Locate the cell with the specified text and output its (x, y) center coordinate. 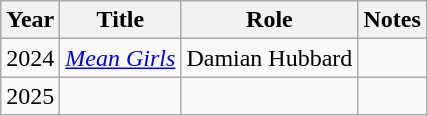
Damian Hubbard (270, 58)
Role (270, 20)
2024 (30, 58)
Year (30, 20)
Mean Girls (120, 58)
Notes (392, 20)
2025 (30, 96)
Title (120, 20)
